Return the [X, Y] coordinate for the center point of the cell that contains the specified text.  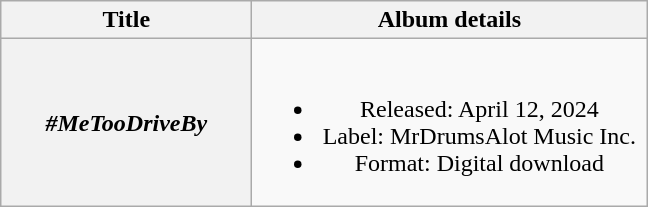
Album details [450, 20]
Title [126, 20]
#MeTooDriveBy [126, 122]
Released: April 12, 2024Label: MrDrumsAlot Music Inc.Format: Digital download [450, 122]
